For the text-containing cell, return its midpoint in (x, y) coordinate format. 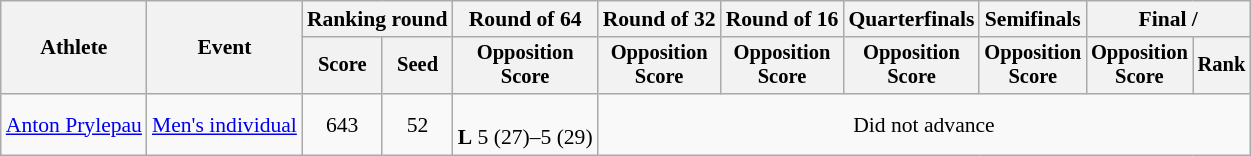
Semifinals (1032, 19)
Quarterfinals (911, 19)
Round of 16 (782, 19)
Rank (1222, 66)
Score (342, 66)
Anton Prylepau (74, 124)
643 (342, 124)
Event (224, 48)
Did not advance (924, 124)
52 (417, 124)
Athlete (74, 48)
Round of 64 (526, 19)
Final / (1168, 19)
Ranking round (378, 19)
Seed (417, 66)
Round of 32 (660, 19)
L 5 (27)–5 (29) (526, 124)
Men's individual (224, 124)
